From the cell containing the given text, extract its center point as [X, Y] coordinate. 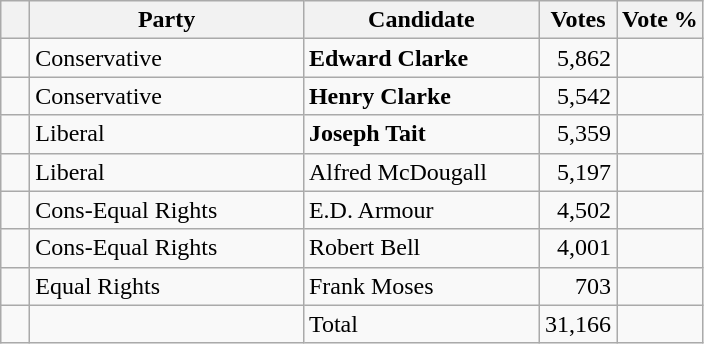
Henry Clarke [421, 96]
Total [421, 324]
5,359 [578, 134]
5,542 [578, 96]
Robert Bell [421, 248]
Equal Rights [167, 286]
4,502 [578, 210]
Vote % [660, 20]
31,166 [578, 324]
5,197 [578, 172]
Candidate [421, 20]
4,001 [578, 248]
Votes [578, 20]
Frank Moses [421, 286]
Alfred McDougall [421, 172]
5,862 [578, 58]
E.D. Armour [421, 210]
Party [167, 20]
Edward Clarke [421, 58]
Joseph Tait [421, 134]
703 [578, 286]
